Identify which cell holds the provided text, then report its [x, y] central coordinate. 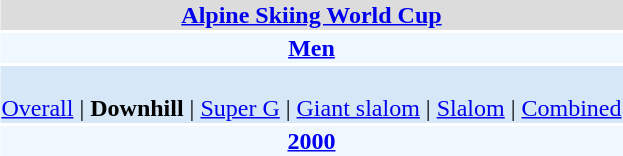
2000 [312, 141]
Alpine Skiing World Cup [312, 15]
Overall | Downhill | Super G | Giant slalom | Slalom | Combined [312, 94]
Men [312, 48]
